Extract the (X, Y) coordinate from the center of the cell holding the provided text.  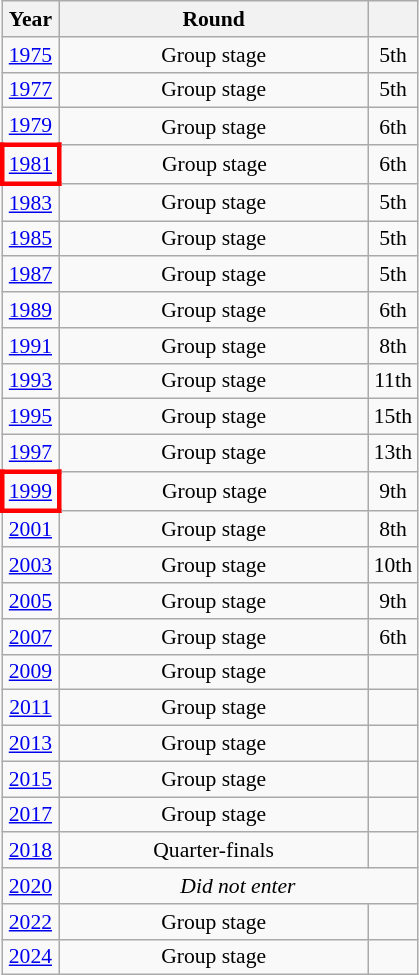
2009 (30, 672)
1979 (30, 126)
10th (394, 566)
1985 (30, 239)
2013 (30, 744)
1999 (30, 492)
11th (394, 381)
13th (394, 454)
15th (394, 417)
Round (214, 19)
2011 (30, 708)
1989 (30, 310)
1991 (30, 346)
2024 (30, 957)
1975 (30, 55)
1997 (30, 454)
1987 (30, 275)
2022 (30, 922)
2018 (30, 851)
1995 (30, 417)
2001 (30, 528)
1977 (30, 90)
1981 (30, 164)
2020 (30, 886)
Year (30, 19)
2017 (30, 815)
2003 (30, 566)
2005 (30, 601)
2015 (30, 779)
1983 (30, 202)
Did not enter (238, 886)
2007 (30, 637)
1993 (30, 381)
Quarter-finals (214, 851)
